Capture the cell that displays the provided text and extract its (X, Y) central coordinate. 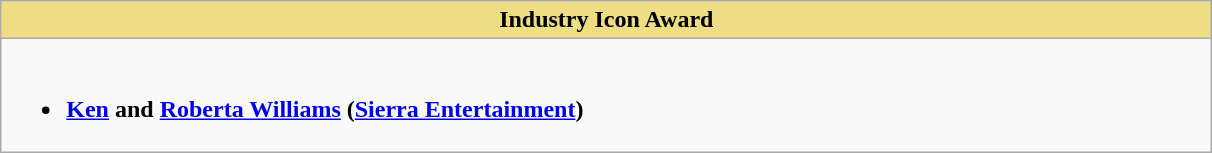
Ken and Roberta Williams (Sierra Entertainment) (606, 96)
Industry Icon Award (606, 20)
